Return [X, Y] of the center of cell containing provided text 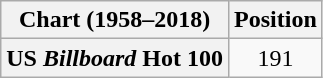
Position [276, 20]
191 [276, 58]
US Billboard Hot 100 [115, 58]
Chart (1958–2018) [115, 20]
